Pinpoint the cell where the given text exists, returning its (X, Y) midpoint coordinate. 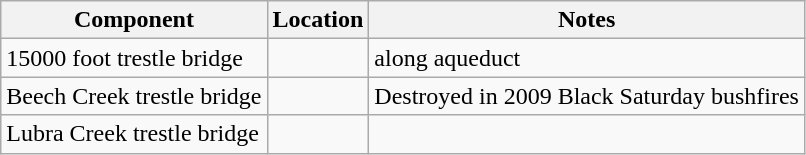
Notes (587, 20)
Destroyed in 2009 Black Saturday bushfires (587, 96)
along aqueduct (587, 58)
Component (134, 20)
Beech Creek trestle bridge (134, 96)
15000 foot trestle bridge (134, 58)
Lubra Creek trestle bridge (134, 134)
Location (318, 20)
